Return the (x, y) coordinate for the center point of the cell that contains the specified text.  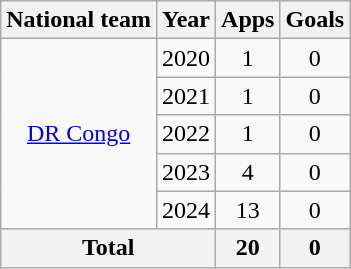
2022 (186, 134)
4 (248, 172)
Apps (248, 20)
DR Congo (79, 134)
Goals (315, 20)
2020 (186, 58)
2024 (186, 210)
13 (248, 210)
National team (79, 20)
Total (108, 248)
Year (186, 20)
20 (248, 248)
2021 (186, 96)
2023 (186, 172)
